Detect which cell encompasses the target text, then output its [X, Y] center coordinate. 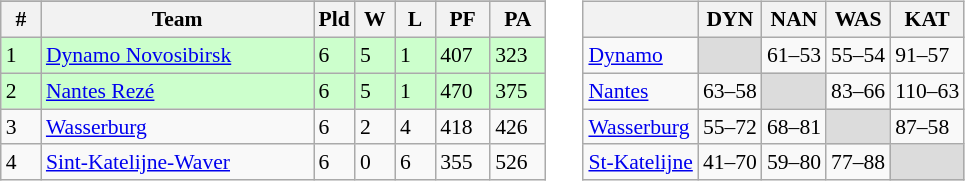
PA [518, 20]
418 [462, 127]
WAS [858, 20]
426 [518, 127]
Dynamo [640, 55]
DYN [730, 20]
W [375, 20]
0 [375, 162]
St-Katelijne [640, 162]
PF [462, 20]
323 [518, 55]
407 [462, 55]
375 [518, 91]
41–70 [730, 162]
77–88 [858, 162]
Team [178, 20]
83–66 [858, 91]
KAT [927, 20]
63–58 [730, 91]
55–72 [730, 127]
3 [21, 127]
Pld [334, 20]
Nantes [640, 91]
61–53 [794, 55]
87–58 [927, 127]
91–57 [927, 55]
Dynamo Novosibirsk [178, 55]
55–54 [858, 55]
Nantes Rezé [178, 91]
Sint-Katelijne-Waver [178, 162]
L [415, 20]
526 [518, 162]
# [21, 20]
NAN [794, 20]
110–63 [927, 91]
470 [462, 91]
68–81 [794, 127]
355 [462, 162]
59–80 [794, 162]
